Provide the (x, y) coordinate of the cell's center where the given text is located.  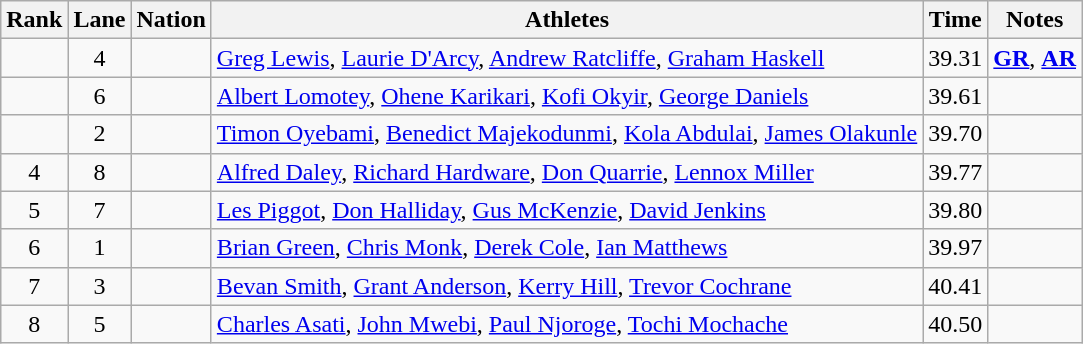
3 (100, 286)
Greg Lewis, Laurie D'Arcy, Andrew Ratcliffe, Graham Haskell (566, 58)
Charles Asati, John Mwebi, Paul Njoroge, Tochi Mochache (566, 324)
Nation (171, 20)
40.50 (956, 324)
39.31 (956, 58)
2 (100, 134)
GR, AR (1035, 58)
Alfred Daley, Richard Hardware, Don Quarrie, Lennox Miller (566, 172)
Brian Green, Chris Monk, Derek Cole, Ian Matthews (566, 248)
Notes (1035, 20)
39.61 (956, 96)
Albert Lomotey, Ohene Karikari, Kofi Okyir, George Daniels (566, 96)
39.97 (956, 248)
Les Piggot, Don Halliday, Gus McKenzie, David Jenkins (566, 210)
39.80 (956, 210)
Rank (34, 20)
Time (956, 20)
39.70 (956, 134)
Bevan Smith, Grant Anderson, Kerry Hill, Trevor Cochrane (566, 286)
40.41 (956, 286)
Timon Oyebami, Benedict Majekodunmi, Kola Abdulai, James Olakunle (566, 134)
1 (100, 248)
39.77 (956, 172)
Lane (100, 20)
Athletes (566, 20)
